Return the (X, Y) coordinate for the center point of the cell that contains the specified text.  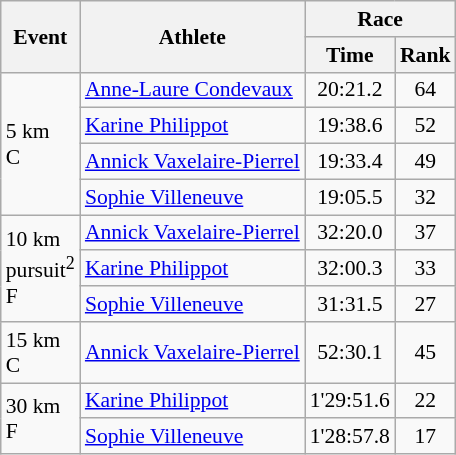
52 (426, 126)
1'28:57.8 (350, 437)
17 (426, 437)
20:21.2 (350, 90)
32:20.0 (350, 233)
37 (426, 233)
Event (40, 36)
45 (426, 352)
19:38.6 (350, 126)
5 km C (40, 143)
52:30.1 (350, 352)
32:00.3 (350, 269)
Time (350, 55)
Rank (426, 55)
31:31.5 (350, 304)
49 (426, 162)
33 (426, 269)
Race (380, 19)
27 (426, 304)
10 km pursuit2 F (40, 268)
30 km F (40, 418)
Anne-Laure Condevaux (192, 90)
15 km C (40, 352)
19:05.5 (350, 197)
19:33.4 (350, 162)
22 (426, 401)
Athlete (192, 36)
32 (426, 197)
64 (426, 90)
1'29:51.6 (350, 401)
